Scan for the cell matching the given text and deliver its [X, Y] coordinate at center. 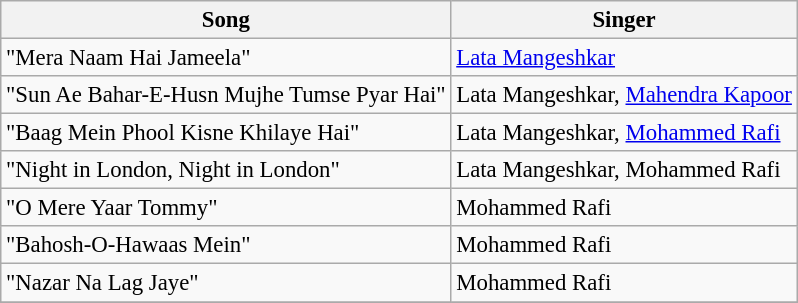
"Bahosh-O-Hawaas Mein" [226, 245]
"O Mere Yaar Tommy" [226, 208]
Lata Mangeshkar [624, 58]
Song [226, 20]
"Baag Mein Phool Kisne Khilaye Hai" [226, 133]
"Mera Naam Hai Jameela" [226, 58]
"Nazar Na Lag Jaye" [226, 283]
"Night in London, Night in London" [226, 170]
Singer [624, 20]
"Sun Ae Bahar-E-Husn Mujhe Tumse Pyar Hai" [226, 95]
Lata Mangeshkar, Mahendra Kapoor [624, 95]
